Detect which cell encompasses the target text, then output its [X, Y] center coordinate. 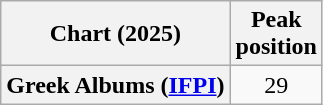
Greek Albums (IFPI) [116, 85]
Peakposition [276, 34]
Chart (2025) [116, 34]
29 [276, 85]
